Return the [x, y] coordinate for the center point of the cell that contains the specified text.  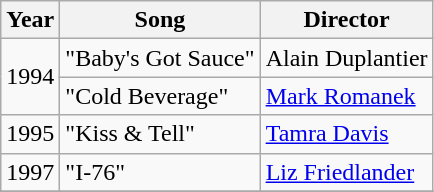
"I-76" [160, 172]
"Kiss & Tell" [160, 134]
1997 [30, 172]
Alain Duplantier [346, 58]
"Cold Beverage" [160, 96]
Liz Friedlander [346, 172]
"Baby's Got Sauce" [160, 58]
Mark Romanek [346, 96]
1995 [30, 134]
1994 [30, 77]
Song [160, 20]
Tamra Davis [346, 134]
Year [30, 20]
Director [346, 20]
